Detect which cell encompasses the target text, then output its [X, Y] center coordinate. 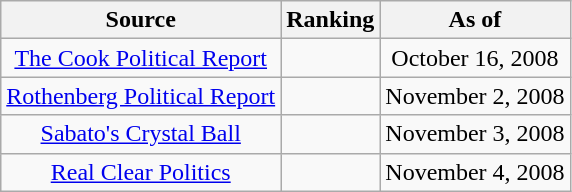
Real Clear Politics [141, 172]
November 4, 2008 [475, 172]
October 16, 2008 [475, 58]
As of [475, 20]
November 2, 2008 [475, 96]
Sabato's Crystal Ball [141, 134]
November 3, 2008 [475, 134]
Rothenberg Political Report [141, 96]
Source [141, 20]
Ranking [330, 20]
The Cook Political Report [141, 58]
